Identify which cell holds the provided text, then report its (X, Y) central coordinate. 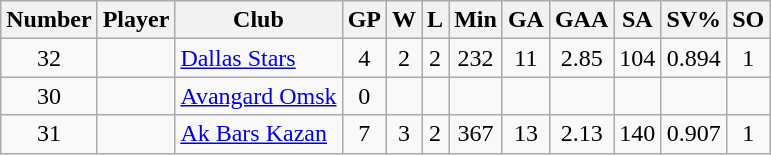
0 (364, 96)
SA (638, 20)
2.13 (581, 134)
Number (49, 20)
SO (748, 20)
0.907 (694, 134)
Club (258, 20)
L (436, 20)
3 (404, 134)
7 (364, 134)
Avangard Omsk (258, 96)
Player (136, 20)
0.894 (694, 58)
GP (364, 20)
4 (364, 58)
GA (526, 20)
Min (476, 20)
SV% (694, 20)
13 (526, 134)
Ak Bars Kazan (258, 134)
W (404, 20)
32 (49, 58)
140 (638, 134)
30 (49, 96)
31 (49, 134)
104 (638, 58)
Dallas Stars (258, 58)
2.85 (581, 58)
GAA (581, 20)
367 (476, 134)
232 (476, 58)
11 (526, 58)
